Identify which cell holds the provided text, then report its (X, Y) central coordinate. 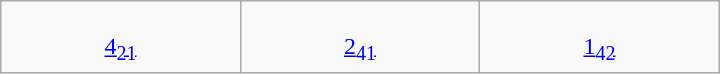
421 (120, 36)
142 (600, 36)
241 (360, 36)
